For the text-containing cell, return its midpoint in [x, y] coordinate format. 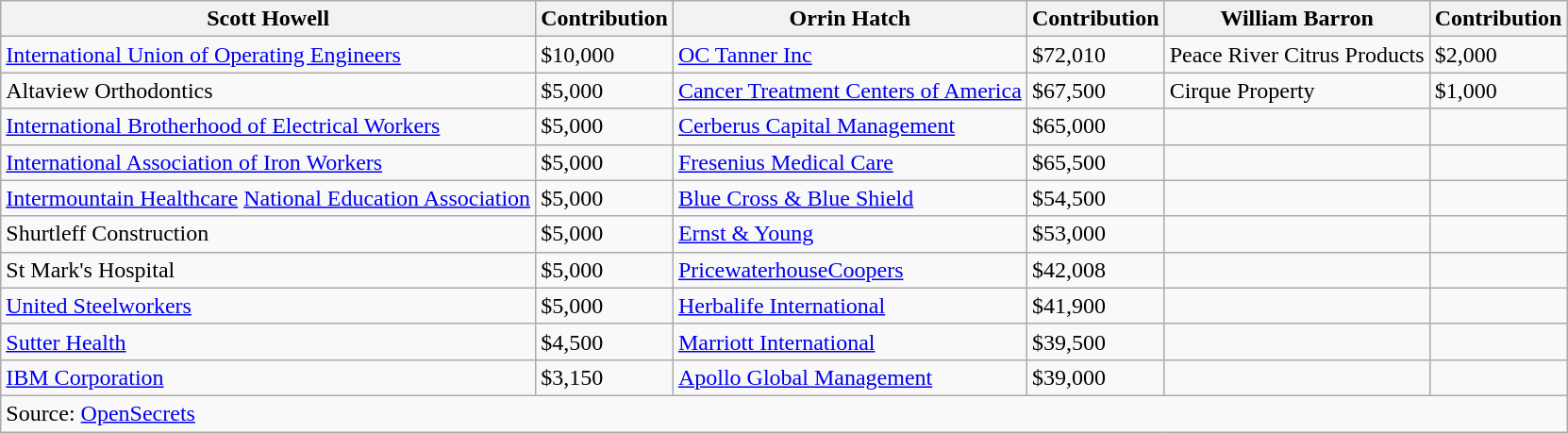
$1,000 [1498, 91]
Scott Howell [268, 19]
$72,010 [1095, 55]
$67,500 [1095, 91]
Herbalife International [849, 306]
International Brotherhood of Electrical Workers [268, 126]
$10,000 [605, 55]
Sutter Health [268, 341]
Apollo Global Management [849, 377]
Fresenius Medical Care [849, 162]
Intermountain Healthcare National Education Association [268, 198]
Blue Cross & Blue Shield [849, 198]
Shurtleff Construction [268, 234]
Altaview Orthodontics [268, 91]
Marriott International [849, 341]
$39,500 [1095, 341]
$39,000 [1095, 377]
$42,008 [1095, 270]
$65,500 [1095, 162]
Cerberus Capital Management [849, 126]
William Barron [1296, 19]
St Mark's Hospital [268, 270]
PricewaterhouseCoopers [849, 270]
International Association of Iron Workers [268, 162]
Orrin Hatch [849, 19]
OC Tanner Inc [849, 55]
Peace River Citrus Products [1296, 55]
Source: OpenSecrets [784, 413]
International Union of Operating Engineers [268, 55]
$3,150 [605, 377]
Cirque Property [1296, 91]
$41,900 [1095, 306]
United Steelworkers [268, 306]
Ernst & Young [849, 234]
$53,000 [1095, 234]
$65,000 [1095, 126]
$2,000 [1498, 55]
$4,500 [605, 341]
Cancer Treatment Centers of America [849, 91]
$54,500 [1095, 198]
IBM Corporation [268, 377]
